Find where the given text appears and provide that cell's center as [X, Y] coordinate. 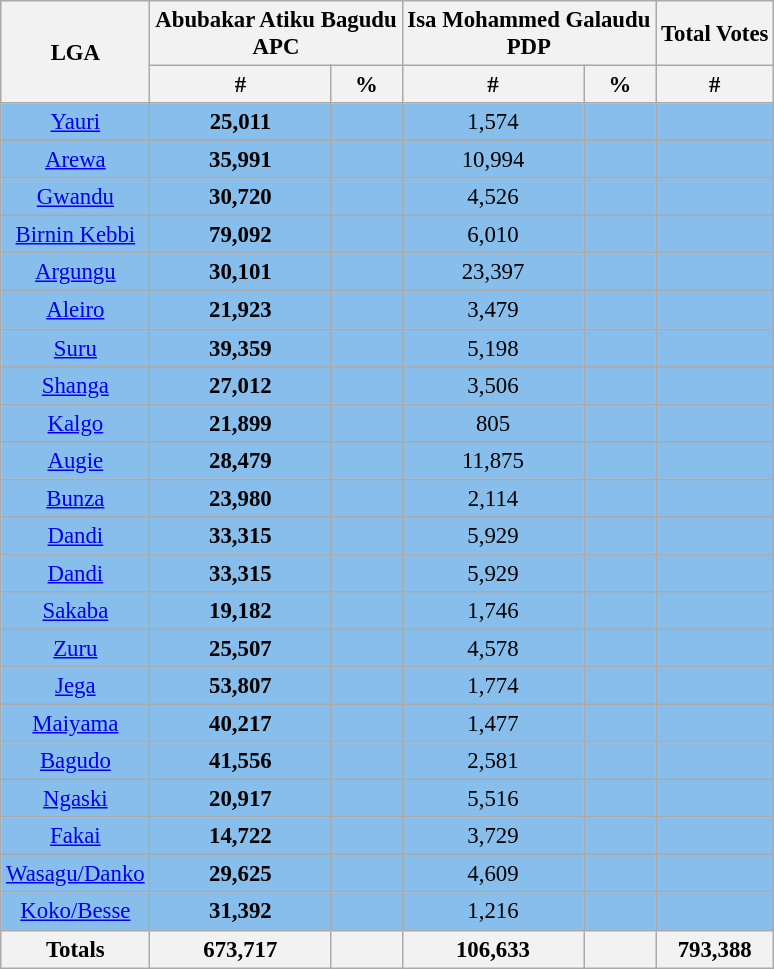
28,479 [240, 460]
673,717 [240, 949]
3,506 [493, 385]
39,359 [240, 348]
25,011 [240, 122]
805 [493, 423]
Isa Mohammed GalauduPDP [529, 34]
Suru [76, 348]
Bunza [76, 498]
40,217 [240, 724]
2,114 [493, 498]
5,516 [493, 799]
1,216 [493, 912]
Gwandu [76, 197]
1,574 [493, 122]
Sakaba [76, 611]
Kalgo [76, 423]
106,633 [493, 949]
3,729 [493, 836]
35,991 [240, 160]
41,556 [240, 761]
3,479 [493, 310]
Ngaski [76, 799]
Koko/Besse [76, 912]
21,899 [240, 423]
31,392 [240, 912]
Jega [76, 686]
1,746 [493, 611]
Arewa [76, 160]
21,923 [240, 310]
Wasagu/Danko [76, 874]
23,397 [493, 273]
20,917 [240, 799]
29,625 [240, 874]
Birnin Kebbi [76, 235]
4,578 [493, 648]
23,980 [240, 498]
19,182 [240, 611]
27,012 [240, 385]
Fakai [76, 836]
10,994 [493, 160]
1,477 [493, 724]
Shanga [76, 385]
Aleiro [76, 310]
1,774 [493, 686]
30,101 [240, 273]
2,581 [493, 761]
6,010 [493, 235]
79,092 [240, 235]
Argungu [76, 273]
11,875 [493, 460]
25,507 [240, 648]
Maiyama [76, 724]
53,807 [240, 686]
4,526 [493, 197]
4,609 [493, 874]
Zuru [76, 648]
5,198 [493, 348]
Abubakar Atiku BaguduAPC [276, 34]
793,388 [715, 949]
14,722 [240, 836]
Totals [76, 949]
30,720 [240, 197]
Yauri [76, 122]
Total Votes [715, 34]
LGA [76, 52]
Augie [76, 460]
Bagudo [76, 761]
